Determine the (x, y) coordinate at the center of the cell enclosing the given text.  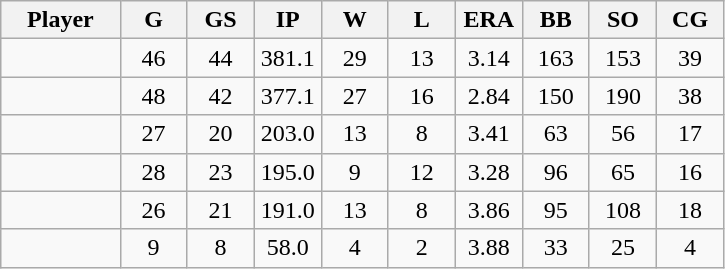
CG (690, 20)
29 (354, 58)
3.14 (488, 58)
163 (556, 58)
2 (422, 248)
377.1 (288, 96)
17 (690, 134)
ERA (488, 20)
3.86 (488, 210)
28 (154, 172)
SO (622, 20)
L (422, 20)
12 (422, 172)
33 (556, 248)
63 (556, 134)
W (354, 20)
108 (622, 210)
58.0 (288, 248)
3.41 (488, 134)
95 (556, 210)
26 (154, 210)
38 (690, 96)
Player (60, 20)
203.0 (288, 134)
42 (220, 96)
65 (622, 172)
3.28 (488, 172)
20 (220, 134)
150 (556, 96)
23 (220, 172)
56 (622, 134)
BB (556, 20)
18 (690, 210)
IP (288, 20)
153 (622, 58)
190 (622, 96)
21 (220, 210)
39 (690, 58)
48 (154, 96)
G (154, 20)
46 (154, 58)
96 (556, 172)
191.0 (288, 210)
195.0 (288, 172)
25 (622, 248)
GS (220, 20)
2.84 (488, 96)
44 (220, 58)
3.88 (488, 248)
381.1 (288, 58)
